Locate the cell with the specified text and output its [X, Y] center coordinate. 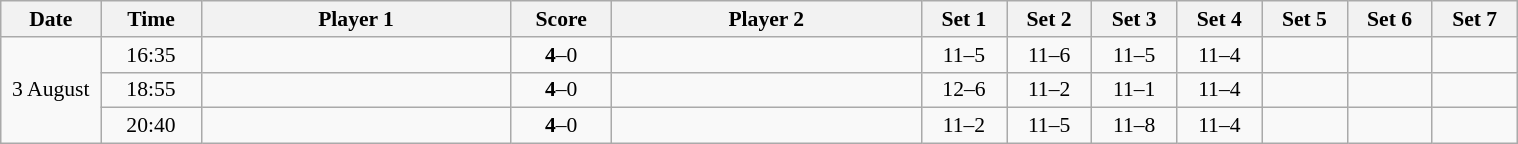
Time [151, 19]
Set 1 [964, 19]
Set 6 [1390, 19]
11–6 [1048, 55]
Date [51, 19]
12–6 [964, 90]
Set 5 [1304, 19]
Set 4 [1220, 19]
3 August [51, 90]
11–1 [1134, 90]
Player 1 [356, 19]
18:55 [151, 90]
Set 2 [1048, 19]
Player 2 [766, 19]
Set 7 [1474, 19]
20:40 [151, 126]
Score [561, 19]
Set 3 [1134, 19]
16:35 [151, 55]
11–8 [1134, 126]
